Capture the cell that displays the provided text and extract its (X, Y) central coordinate. 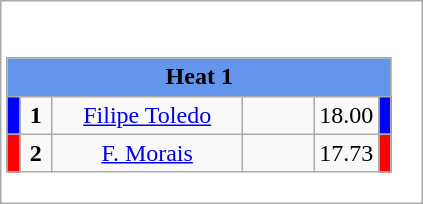
Heat 1 (199, 77)
17.73 (346, 153)
Filipe Toledo (148, 115)
F. Morais (148, 153)
1 (36, 115)
Heat 1 1 Filipe Toledo 18.00 2 F. Morais 17.73 (212, 102)
18.00 (346, 115)
2 (36, 153)
